Determine the [x, y] coordinate at the center of the cell enclosing the given text.  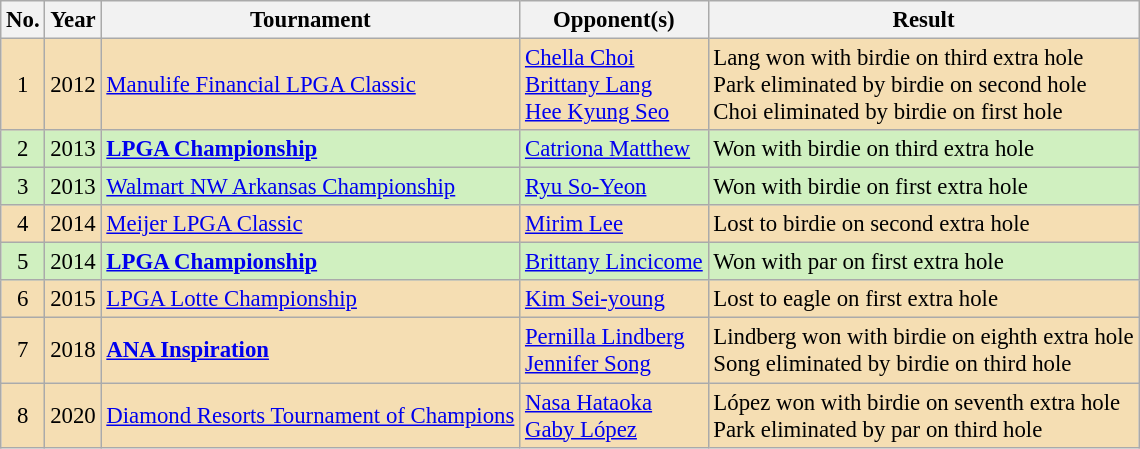
Walmart NW Arkansas Championship [310, 187]
4 [23, 224]
Won with birdie on first extra hole [924, 187]
7 [23, 350]
2020 [73, 416]
2012 [73, 85]
Lindberg won with birdie on eighth extra holeSong eliminated by birdie on third hole [924, 350]
2018 [73, 350]
Mirim Lee [614, 224]
Lost to eagle on first extra hole [924, 299]
Manulife Financial LPGA Classic [310, 85]
Lost to birdie on second extra hole [924, 224]
Ryu So-Yeon [614, 187]
López won with birdie on seventh extra hole Park eliminated by par on third hole [924, 416]
Tournament [310, 20]
3 [23, 187]
Pernilla Lindberg Jennifer Song [614, 350]
Year [73, 20]
2 [23, 149]
2015 [73, 299]
Chella Choi Brittany Lang Hee Kyung Seo [614, 85]
6 [23, 299]
Brittany Lincicome [614, 262]
Diamond Resorts Tournament of Champions [310, 416]
1 [23, 85]
No. [23, 20]
Meijer LPGA Classic [310, 224]
Catriona Matthew [614, 149]
LPGA Lotte Championship [310, 299]
5 [23, 262]
Kim Sei-young [614, 299]
ANA Inspiration [310, 350]
Won with birdie on third extra hole [924, 149]
8 [23, 416]
Lang won with birdie on third extra holePark eliminated by birdie on second holeChoi eliminated by birdie on first hole [924, 85]
Nasa Hataoka Gaby López [614, 416]
Opponent(s) [614, 20]
Result [924, 20]
Won with par on first extra hole [924, 262]
